Output the (X, Y) coordinate of the center of the cell containing the given text.  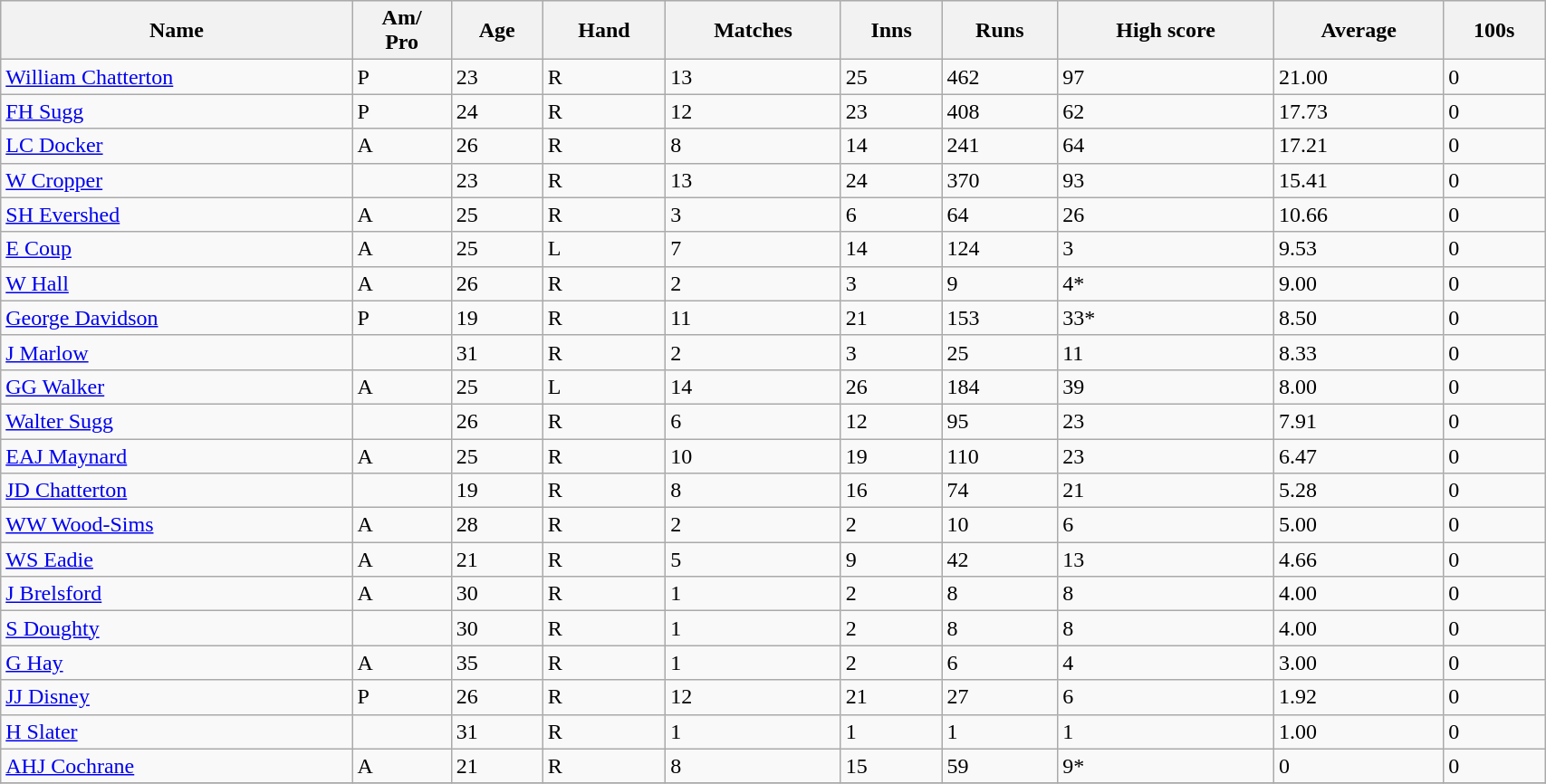
74 (1000, 491)
George Davidson (177, 318)
33* (1167, 318)
J Brelsford (177, 594)
95 (1000, 421)
93 (1167, 180)
Am/Pro (402, 31)
E Coup (177, 249)
100s (1494, 31)
Name (177, 31)
17.73 (1359, 111)
35 (496, 663)
59 (1000, 766)
5 (754, 559)
42 (1000, 559)
Matches (754, 31)
Age (496, 31)
39 (1167, 387)
28 (496, 525)
15 (891, 766)
241 (1000, 146)
370 (1000, 180)
Hand (604, 31)
S Doughty (177, 628)
AHJ Cochrane (177, 766)
110 (1000, 455)
9* (1167, 766)
1.92 (1359, 697)
Walter Sugg (177, 421)
FH Sugg (177, 111)
3.00 (1359, 663)
9.53 (1359, 249)
15.41 (1359, 180)
184 (1000, 387)
G Hay (177, 663)
W Cropper (177, 180)
4* (1167, 283)
JJ Disney (177, 697)
7 (754, 249)
7.91 (1359, 421)
5.28 (1359, 491)
4.66 (1359, 559)
High score (1167, 31)
27 (1000, 697)
SH Evershed (177, 215)
GG Walker (177, 387)
124 (1000, 249)
16 (891, 491)
Average (1359, 31)
4 (1167, 663)
8.50 (1359, 318)
17.21 (1359, 146)
462 (1000, 77)
WS Eadie (177, 559)
21.00 (1359, 77)
97 (1167, 77)
W Hall (177, 283)
6.47 (1359, 455)
Inns (891, 31)
153 (1000, 318)
J Marlow (177, 352)
9.00 (1359, 283)
8.00 (1359, 387)
H Slater (177, 731)
1.00 (1359, 731)
WW Wood-Sims (177, 525)
LC Docker (177, 146)
408 (1000, 111)
Runs (1000, 31)
EAJ Maynard (177, 455)
62 (1167, 111)
8.33 (1359, 352)
William Chatterton (177, 77)
10.66 (1359, 215)
JD Chatterton (177, 491)
5.00 (1359, 525)
